Capture the cell that displays the provided text and extract its [x, y] central coordinate. 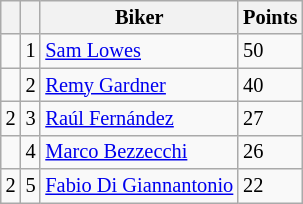
26 [270, 152]
5 [31, 186]
4 [31, 152]
50 [270, 51]
Raúl Fernández [139, 118]
Remy Gardner [139, 85]
3 [31, 118]
27 [270, 118]
Points [270, 17]
Biker [139, 17]
Marco Bezzecchi [139, 152]
22 [270, 186]
40 [270, 85]
Sam Lowes [139, 51]
1 [31, 51]
Fabio Di Giannantonio [139, 186]
